Detect which cell encompasses the target text, then output its (x, y) center coordinate. 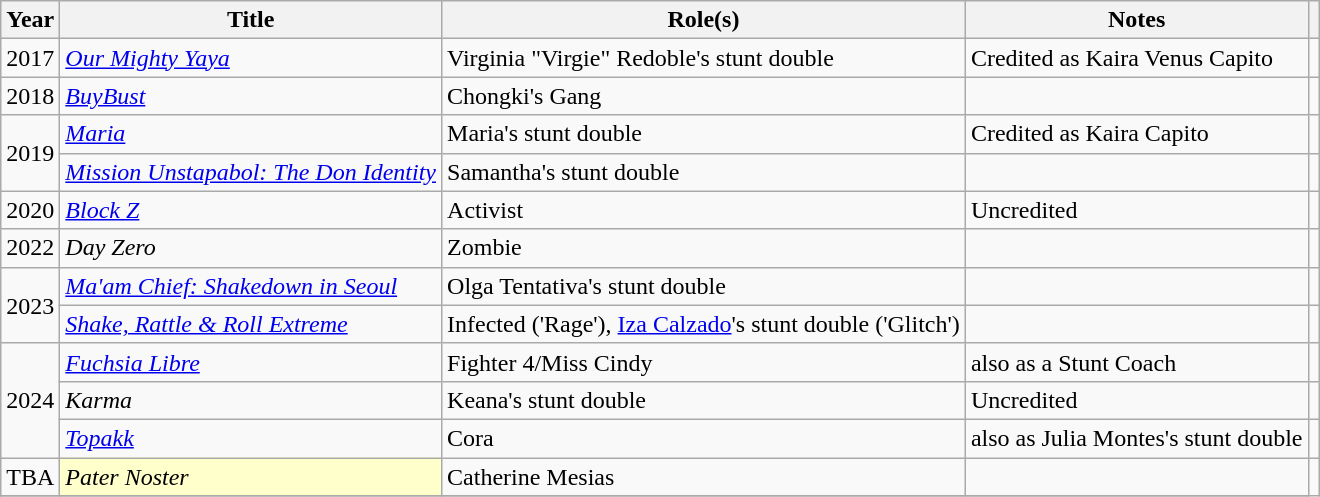
Ma'am Chief: Shakedown in Seoul (251, 286)
Notes (1136, 20)
Chongki's Gang (704, 96)
Mission Unstapabol: The Don Identity (251, 172)
Fuchsia Libre (251, 362)
Block Z (251, 210)
2018 (30, 96)
Topakk (251, 438)
Keana's stunt double (704, 400)
TBA (30, 477)
Our Mighty Yaya (251, 58)
Credited as Kaira Capito (1136, 134)
Title (251, 20)
2017 (30, 58)
Maria's stunt double (704, 134)
2020 (30, 210)
Samantha's stunt double (704, 172)
Activist (704, 210)
Olga Tentativa's stunt double (704, 286)
Shake, Rattle & Roll Extreme (251, 324)
Year (30, 20)
Pater Noster (251, 477)
BuyBust (251, 96)
2023 (30, 305)
Zombie (704, 248)
Day Zero (251, 248)
Cora (704, 438)
Maria (251, 134)
Infected ('Rage'), Iza Calzado's stunt double ('Glitch') (704, 324)
Virginia "Virgie" Redoble's stunt double (704, 58)
Fighter 4/Miss Cindy (704, 362)
2024 (30, 400)
also as Julia Montes's stunt double (1136, 438)
also as a Stunt Coach (1136, 362)
Credited as Kaira Venus Capito (1136, 58)
2019 (30, 153)
2022 (30, 248)
Catherine Mesias (704, 477)
Karma (251, 400)
Role(s) (704, 20)
